Locate the cell with the specified text and output its [X, Y] center coordinate. 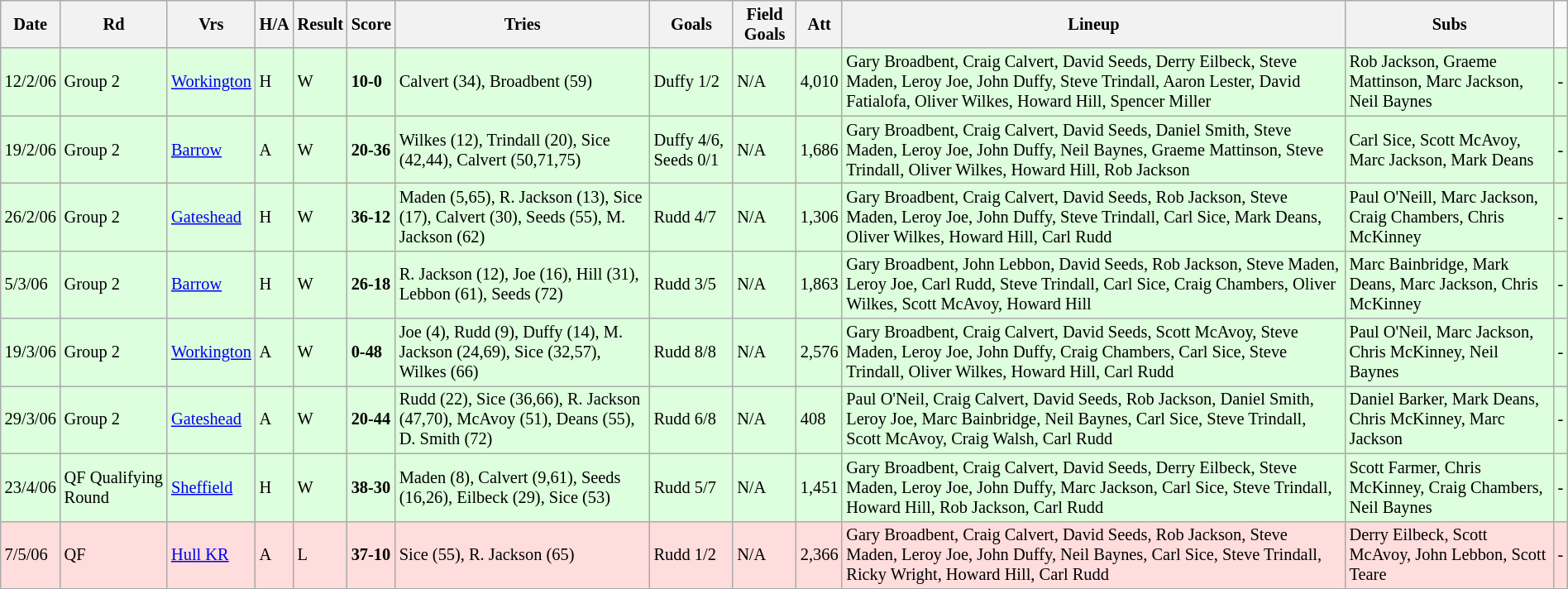
Tries [523, 24]
19/2/06 [31, 150]
Wilkes (12), Trindall (20), Sice (42,44), Calvert (50,71,75) [523, 150]
Scott Farmer, Chris McKinney, Craig Chambers, Neil Baynes [1450, 487]
Daniel Barker, Mark Deans, Chris McKinney, Marc Jackson [1450, 419]
Duffy 1/2 [691, 82]
Rudd 8/8 [691, 352]
Calvert (34), Broadbent (59) [523, 82]
Paul O'Neill, Marc Jackson, Craig Chambers, Chris McKinney [1450, 217]
Lineup [1093, 24]
12/2/06 [31, 82]
Subs [1450, 24]
Joe (4), Rudd (9), Duffy (14), M. Jackson (24,69), Sice (32,57), Wilkes (66) [523, 352]
Rudd 4/7 [691, 217]
Hull KR [212, 555]
Duffy 4/6, Seeds 0/1 [691, 150]
Field Goals [764, 24]
Date [31, 24]
Sheffield [212, 487]
Rudd 1/2 [691, 555]
10-0 [371, 82]
R. Jackson (12), Joe (16), Hill (31), Lebbon (61), Seeds (72) [523, 285]
19/3/06 [31, 352]
1,451 [820, 487]
4,010 [820, 82]
Derry Eilbeck, Scott McAvoy, John Lebbon, Scott Teare [1450, 555]
2,576 [820, 352]
Marc Bainbridge, Mark Deans, Marc Jackson, Chris McKinney [1450, 285]
23/4/06 [31, 487]
Att [820, 24]
Rudd (22), Sice (36,66), R. Jackson (47,70), McAvoy (51), Deans (55), D. Smith (72) [523, 419]
408 [820, 419]
0-48 [371, 352]
29/3/06 [31, 419]
Maden (8), Calvert (9,61), Seeds (16,26), Eilbeck (29), Sice (53) [523, 487]
Maden (5,65), R. Jackson (13), Sice (17), Calvert (30), Seeds (55), M. Jackson (62) [523, 217]
1,306 [820, 217]
38-30 [371, 487]
5/3/06 [31, 285]
Vrs [212, 24]
Rudd 6/8 [691, 419]
26-18 [371, 285]
37-10 [371, 555]
26/2/06 [31, 217]
QF [114, 555]
Rudd 3/5 [691, 285]
20-44 [371, 419]
L [321, 555]
Score [371, 24]
Sice (55), R. Jackson (65) [523, 555]
Rd [114, 24]
20-36 [371, 150]
Paul O'Neil, Marc Jackson, Chris McKinney, Neil Baynes [1450, 352]
Rob Jackson, Graeme Mattinson, Marc Jackson, Neil Baynes [1450, 82]
36-12 [371, 217]
1,686 [820, 150]
Result [321, 24]
1,863 [820, 285]
7/5/06 [31, 555]
H/A [275, 24]
Carl Sice, Scott McAvoy, Marc Jackson, Mark Deans [1450, 150]
Rudd 5/7 [691, 487]
2,366 [820, 555]
Goals [691, 24]
QF Qualifying Round [114, 487]
